Search for the cell housing the specified text and yield its (X, Y) center coordinate. 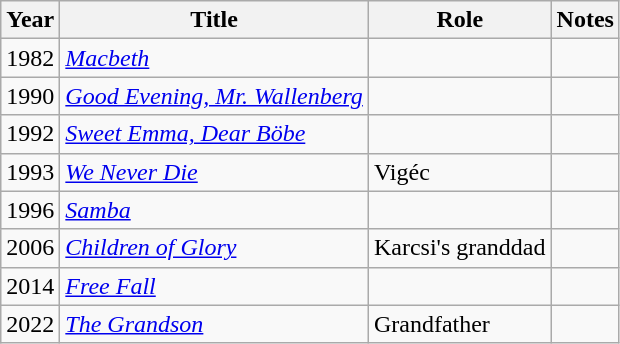
2014 (30, 286)
Karcsi's granddad (460, 248)
Year (30, 20)
Notes (585, 20)
1993 (30, 172)
Grandfather (460, 324)
Sweet Emma, Dear Böbe (214, 134)
We Never Die (214, 172)
Good Evening, Mr. Wallenberg (214, 96)
1992 (30, 134)
1996 (30, 210)
2022 (30, 324)
Title (214, 20)
Vigéc (460, 172)
1990 (30, 96)
The Grandson (214, 324)
Samba (214, 210)
Macbeth (214, 58)
1982 (30, 58)
Free Fall (214, 286)
Role (460, 20)
Children of Glory (214, 248)
2006 (30, 248)
